Extract the [x, y] coordinate from the center of the cell holding the provided text.  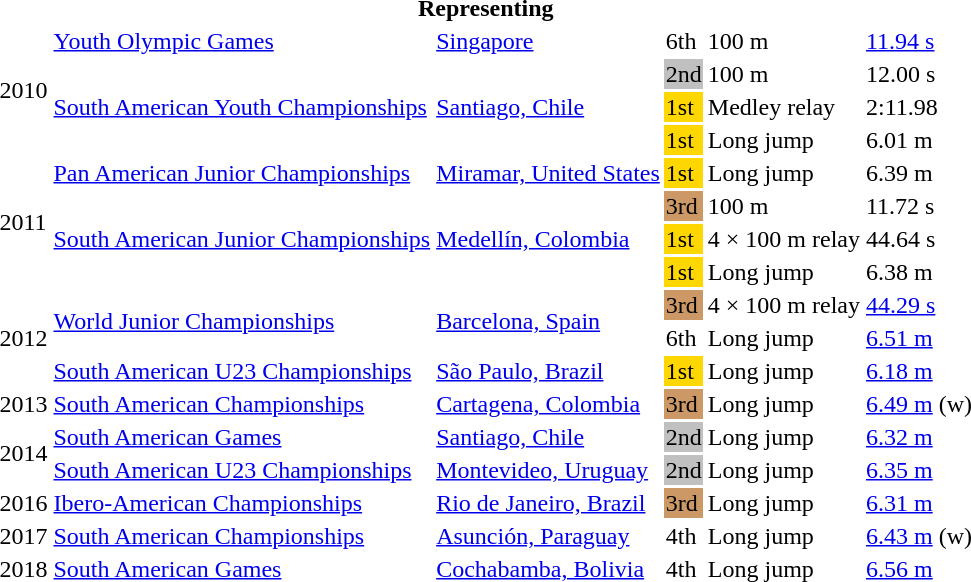
World Junior Championships [242, 322]
4th [684, 536]
Ibero-American Championships [242, 503]
South American Games [242, 437]
Medley relay [784, 107]
South American Youth Championships [242, 107]
Asunción, Paraguay [548, 536]
Miramar, United States [548, 173]
Pan American Junior Championships [242, 173]
Singapore [548, 41]
Montevideo, Uruguay [548, 470]
Cartagena, Colombia [548, 404]
Youth Olympic Games [242, 41]
Rio de Janeiro, Brazil [548, 503]
Barcelona, Spain [548, 322]
São Paulo, Brazil [548, 371]
Medellín, Colombia [548, 239]
South American Junior Championships [242, 239]
